Return (x, y) of the center of cell containing provided text 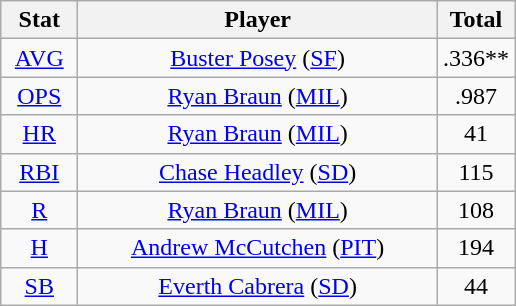
.336** (476, 58)
Player (258, 20)
Everth Cabrera (SD) (258, 286)
44 (476, 286)
H (40, 248)
41 (476, 134)
115 (476, 172)
Chase Headley (SD) (258, 172)
Stat (40, 20)
108 (476, 210)
HR (40, 134)
.987 (476, 96)
Total (476, 20)
194 (476, 248)
R (40, 210)
AVG (40, 58)
Andrew McCutchen (PIT) (258, 248)
Buster Posey (SF) (258, 58)
OPS (40, 96)
SB (40, 286)
RBI (40, 172)
